From the cell containing the given text, extract its center point as (X, Y) coordinate. 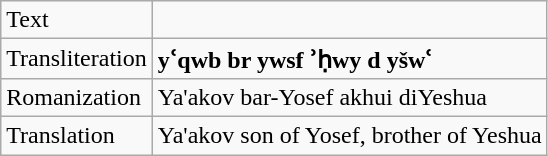
yʿqwb br ywsf ʾḥwy d yšwʿ (350, 59)
Transliteration (77, 59)
Ya'akov bar-Yosef akhui diYeshua (350, 97)
Ya'akov son of Yosef, brother of Yeshua (350, 135)
Romanization (77, 97)
Translation (77, 135)
Text (77, 20)
